Extract the [X, Y] coordinate from the center of the cell holding the provided text.  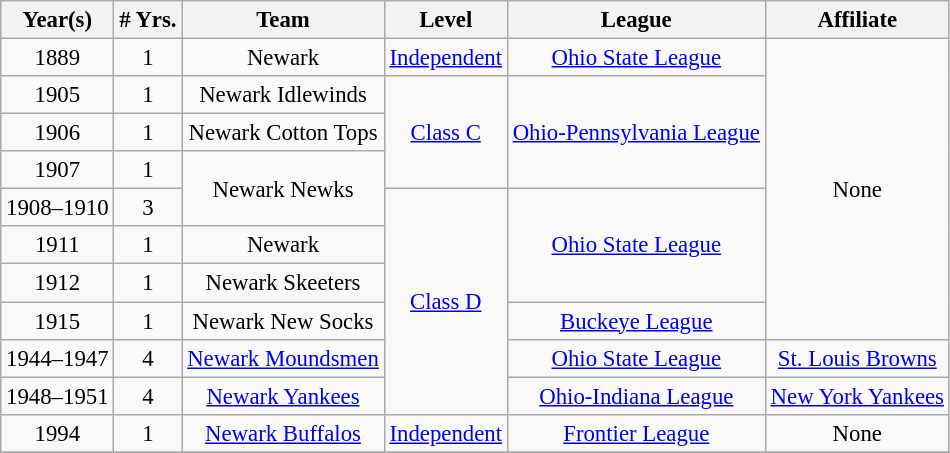
St. Louis Browns [857, 358]
Class D [446, 302]
Team [283, 20]
Newark Idlewinds [283, 95]
Class C [446, 132]
Newark Buffalos [283, 433]
Newark Cotton Tops [283, 133]
Affiliate [857, 20]
Frontier League [636, 433]
Ohio-Pennsylvania League [636, 132]
1911 [58, 245]
Newark Yankees [283, 396]
1948–1951 [58, 396]
Buckeye League [636, 321]
1906 [58, 133]
League [636, 20]
1912 [58, 283]
Newark Moundsmen [283, 358]
# Yrs. [148, 20]
1994 [58, 433]
1944–1947 [58, 358]
Newark Skeeters [283, 283]
Ohio-Indiana League [636, 396]
1907 [58, 170]
Year(s) [58, 20]
1889 [58, 58]
3 [148, 208]
1908–1910 [58, 208]
New York Yankees [857, 396]
Newark New Socks [283, 321]
Newark Newks [283, 188]
Level [446, 20]
1915 [58, 321]
1905 [58, 95]
